Detect which cell encompasses the target text, then output its (x, y) center coordinate. 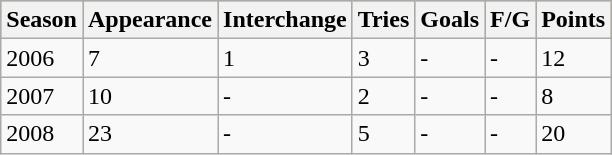
1 (286, 58)
7 (150, 58)
2006 (42, 58)
Tries (384, 20)
12 (574, 58)
Interchange (286, 20)
2 (384, 96)
10 (150, 96)
3 (384, 58)
Goals (450, 20)
20 (574, 134)
2008 (42, 134)
23 (150, 134)
Appearance (150, 20)
2007 (42, 96)
5 (384, 134)
Points (574, 20)
8 (574, 96)
F/G (510, 20)
Season (42, 20)
